Pinpoint the cell where the given text exists, returning its (X, Y) midpoint coordinate. 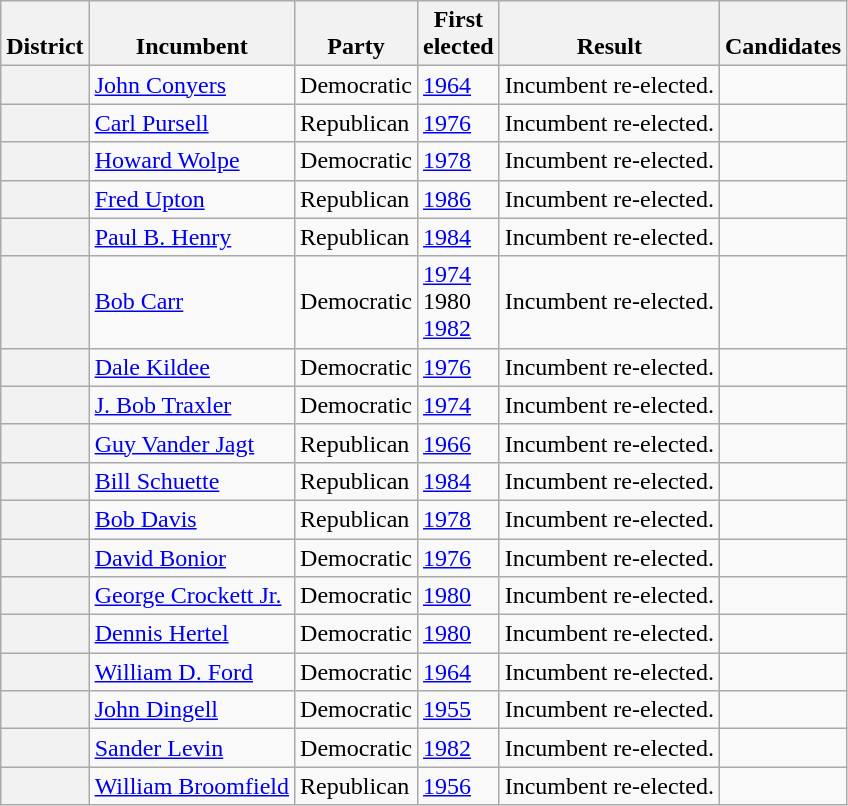
John Conyers (192, 85)
Bob Carr (192, 302)
Party (356, 34)
Howard Wolpe (192, 161)
Bob Davis (192, 519)
Carl Pursell (192, 123)
1966 (459, 443)
Fred Upton (192, 199)
George Crockett Jr. (192, 596)
Incumbent (192, 34)
William D. Ford (192, 672)
Firstelected (459, 34)
Guy Vander Jagt (192, 443)
1974 (459, 405)
David Bonior (192, 557)
1982 (459, 748)
1955 (459, 710)
Dale Kildee (192, 367)
1986 (459, 199)
Sander Levin (192, 748)
1956 (459, 786)
John Dingell (192, 710)
Result (609, 34)
Bill Schuette (192, 481)
Dennis Hertel (192, 634)
Paul B. Henry (192, 237)
William Broomfield (192, 786)
Candidates (782, 34)
J. Bob Traxler (192, 405)
19741980 1982 (459, 302)
District (45, 34)
